Pinpoint the cell where the given text exists, returning its (x, y) midpoint coordinate. 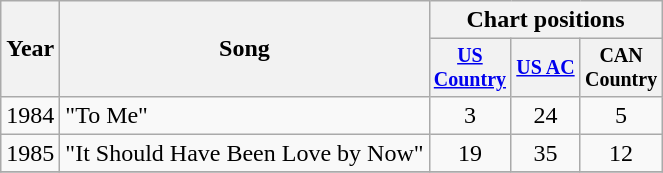
"To Me" (244, 115)
"It Should Have Been Love by Now" (244, 153)
Year (30, 49)
24 (546, 115)
1984 (30, 115)
Song (244, 49)
3 (470, 115)
1985 (30, 153)
5 (621, 115)
US AC (546, 68)
35 (546, 153)
12 (621, 153)
US Country (470, 68)
19 (470, 153)
CAN Country (621, 68)
Chart positions (546, 20)
